Scan for the cell matching the given text and deliver its [X, Y] coordinate at center. 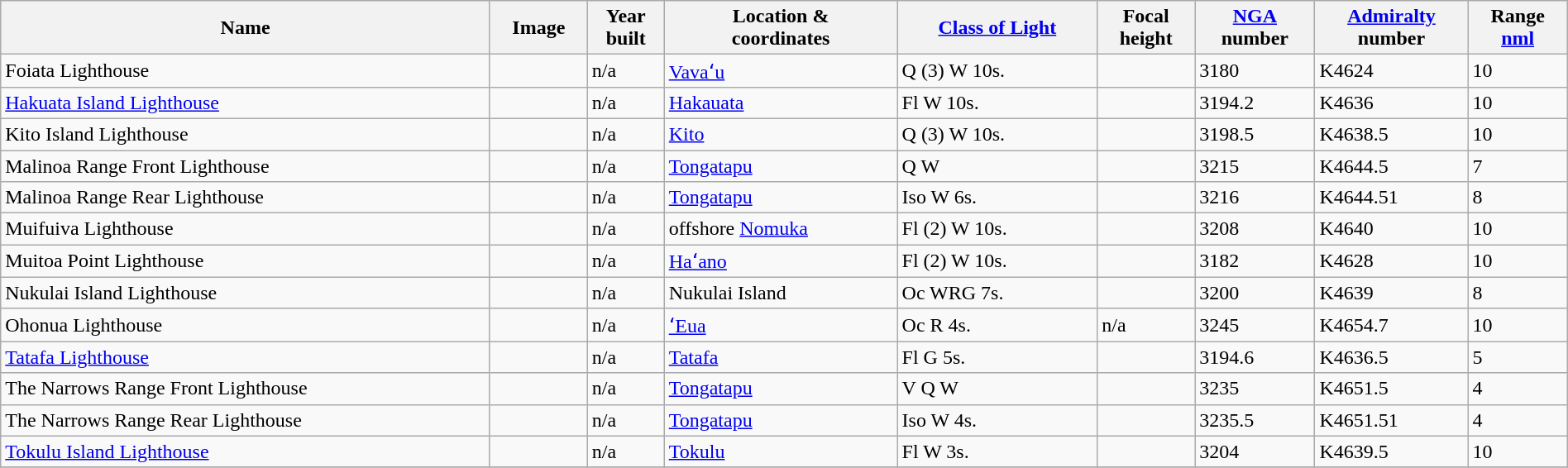
Fl W 3s. [997, 451]
Tokulu [781, 451]
7 [1518, 166]
3208 [1255, 229]
3215 [1255, 166]
K4638.5 [1391, 134]
3200 [1255, 293]
Oc R 4s. [997, 325]
K4628 [1391, 261]
K4644.5 [1391, 166]
Iso W 6s. [997, 198]
Location & coordinates [781, 28]
Tatafa [781, 357]
3245 [1255, 325]
K4651.51 [1391, 420]
Muifuiva Lighthouse [246, 229]
Foiata Lighthouse [246, 71]
The Narrows Range Rear Lighthouse [246, 420]
The Narrows Range Front Lighthouse [246, 389]
3204 [1255, 451]
Muitoa Point Lighthouse [246, 261]
3216 [1255, 198]
Nukulai Island Lighthouse [246, 293]
NGAnumber [1255, 28]
Fl W 10s. [997, 103]
Malinoa Range Rear Lighthouse [246, 198]
K4644.51 [1391, 198]
Q W [997, 166]
Iso W 4s. [997, 420]
K4639.5 [1391, 451]
Focalheight [1146, 28]
Fl G 5s. [997, 357]
K4636 [1391, 103]
Vavaʻu [781, 71]
K4640 [1391, 229]
Hakuata Island Lighthouse [246, 103]
3235 [1255, 389]
Ohonua Lighthouse [246, 325]
3194.6 [1255, 357]
3198.5 [1255, 134]
Rangenml [1518, 28]
K4651.5 [1391, 389]
Admiraltynumber [1391, 28]
3235.5 [1255, 420]
offshore Nomuka [781, 229]
Yearbuilt [625, 28]
3180 [1255, 71]
Name [246, 28]
3182 [1255, 261]
Malinoa Range Front Lighthouse [246, 166]
Oc WRG 7s. [997, 293]
5 [1518, 357]
Nukulai Island [781, 293]
Kito [781, 134]
Image [538, 28]
Class of Light [997, 28]
K4636.5 [1391, 357]
K4639 [1391, 293]
ʻEua [781, 325]
3194.2 [1255, 103]
Haʻano [781, 261]
Tokulu Island Lighthouse [246, 451]
Tatafa Lighthouse [246, 357]
Hakauata [781, 103]
Kito Island Lighthouse [246, 134]
K4654.7 [1391, 325]
V Q W [997, 389]
K4624 [1391, 71]
